Return the [x, y] coordinate for the center point of the cell that contains the specified text.  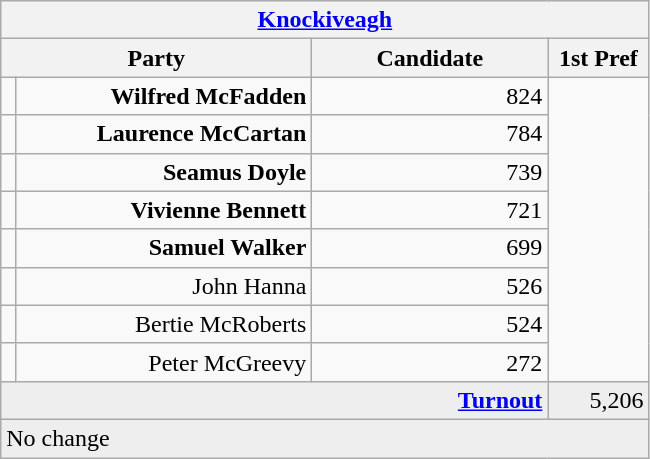
699 [430, 248]
1st Pref [598, 58]
739 [430, 172]
5,206 [598, 400]
No change [325, 438]
721 [430, 210]
272 [430, 362]
Vivienne Bennett [164, 210]
Samuel Walker [164, 248]
524 [430, 324]
Peter McGreevy [164, 362]
824 [430, 96]
Laurence McCartan [164, 134]
Party [156, 58]
John Hanna [164, 286]
Bertie McRoberts [164, 324]
Knockiveagh [325, 20]
526 [430, 286]
Candidate [430, 58]
Turnout [274, 400]
Wilfred McFadden [164, 96]
Seamus Doyle [164, 172]
784 [430, 134]
